Return the [x, y] coordinate for the center point of the cell that contains the specified text.  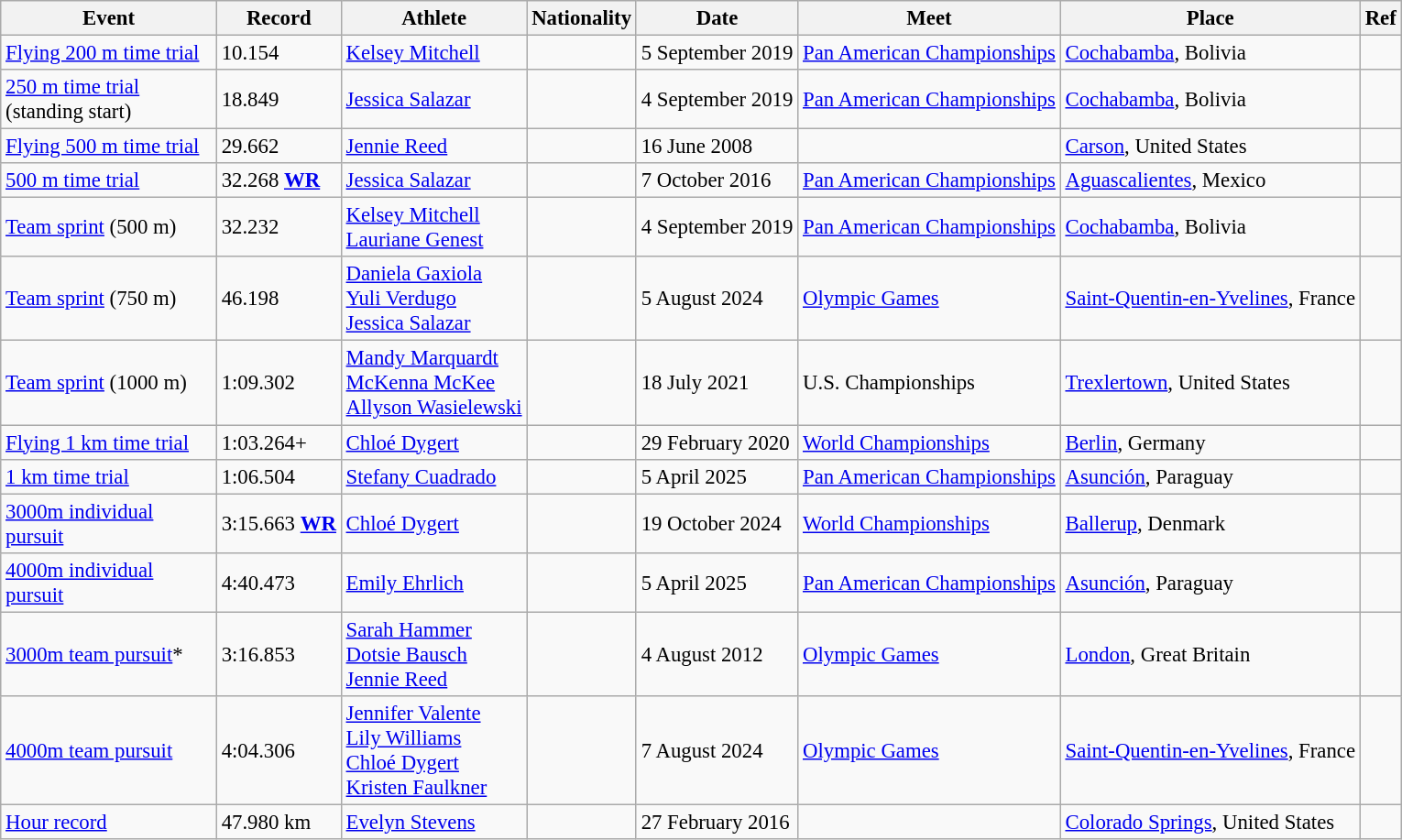
Jennie Reed [434, 147]
4:04.306 [279, 751]
5 August 2024 [717, 299]
32.268 WR [279, 180]
Kelsey Mitchell [434, 53]
Daniela GaxiolaYuli VerdugoJessica Salazar [434, 299]
Team sprint (1000 m) [109, 383]
250 m time trial (standing start) [109, 99]
Athlete [434, 18]
Team sprint (500 m) [109, 227]
3:15.663 WR [279, 524]
1:06.504 [279, 476]
Emily Ehrlich [434, 583]
19 October 2024 [717, 524]
Event [109, 18]
4:40.473 [279, 583]
5 September 2019 [717, 53]
Kelsey MitchellLauriane Genest [434, 227]
4 August 2012 [717, 654]
3:16.853 [279, 654]
Hour record [109, 822]
47.980 km [279, 822]
Date [717, 18]
Sarah HammerDotsie BauschJennie Reed [434, 654]
46.198 [279, 299]
500 m time trial [109, 180]
Team sprint (750 m) [109, 299]
Evelyn Stevens [434, 822]
27 February 2016 [717, 822]
Meet [929, 18]
U.S. Championships [929, 383]
3000m team pursuit* [109, 654]
Trexlertown, United States [1210, 383]
7 October 2016 [717, 180]
18 July 2021 [717, 383]
10.154 [279, 53]
Aguascalientes, Mexico [1210, 180]
16 June 2008 [717, 147]
Place [1210, 18]
Ballerup, Denmark [1210, 524]
Flying 200 m time trial [109, 53]
Jennifer ValenteLily WilliamsChloé DygertKristen Faulkner [434, 751]
Colorado Springs, United States [1210, 822]
Mandy MarquardtMcKenna McKeeAllyson Wasielewski [434, 383]
3000m individual pursuit [109, 524]
London, Great Britain [1210, 654]
7 August 2024 [717, 751]
32.232 [279, 227]
Record [279, 18]
Flying 500 m time trial [109, 147]
Berlin, Germany [1210, 442]
18.849 [279, 99]
Carson, United States [1210, 147]
Stefany Cuadrado [434, 476]
1:09.302 [279, 383]
Flying 1 km time trial [109, 442]
1:03.264+ [279, 442]
Nationality [581, 18]
1 km time trial [109, 476]
4000m team pursuit [109, 751]
Ref [1380, 18]
29.662 [279, 147]
4000m individual pursuit [109, 583]
29 February 2020 [717, 442]
